Search for the cell housing the specified text and yield its (X, Y) center coordinate. 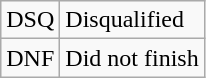
Disqualified (132, 20)
DSQ (30, 20)
DNF (30, 58)
Did not finish (132, 58)
